Capture the cell that displays the provided text and extract its (X, Y) central coordinate. 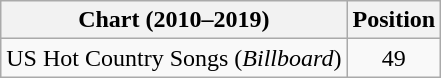
Chart (2010–2019) (174, 20)
Position (394, 20)
US Hot Country Songs (Billboard) (174, 58)
49 (394, 58)
